Output the (x, y) coordinate of the center of the cell containing the given text.  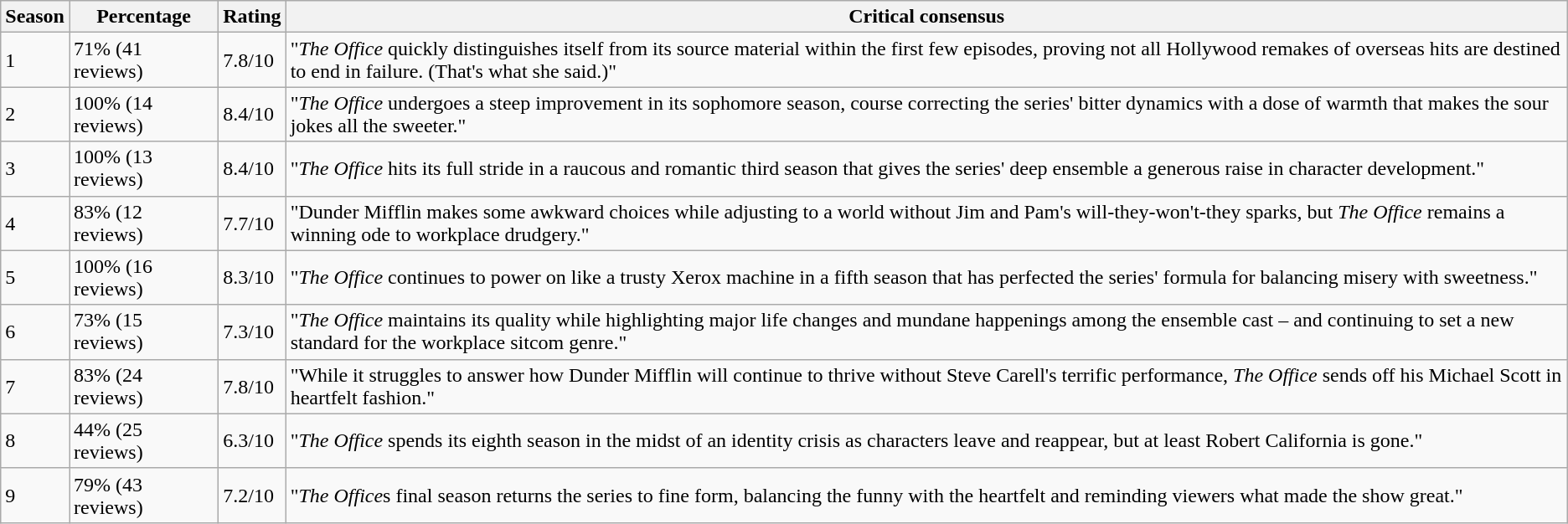
79% (43 reviews) (143, 496)
100% (13 reviews) (143, 169)
6 (35, 331)
71% (41 reviews) (143, 60)
1 (35, 60)
3 (35, 169)
83% (12 reviews) (143, 223)
4 (35, 223)
100% (14 reviews) (143, 114)
7.2/10 (252, 496)
8 (35, 440)
Percentage (143, 17)
"The Office spends its eighth season in the midst of an identity crisis as characters leave and reappear, but at least Robert California is gone." (926, 440)
73% (15 reviews) (143, 331)
Rating (252, 17)
83% (24 reviews) (143, 387)
7.3/10 (252, 331)
9 (35, 496)
7 (35, 387)
2 (35, 114)
100% (16 reviews) (143, 278)
Season (35, 17)
5 (35, 278)
8.3/10 (252, 278)
44% (25 reviews) (143, 440)
"The Offices final season returns the series to fine form, balancing the funny with the heartfelt and reminding viewers what made the show great." (926, 496)
7.7/10 (252, 223)
Critical consensus (926, 17)
6.3/10 (252, 440)
